Detect which cell encompasses the target text, then output its (x, y) center coordinate. 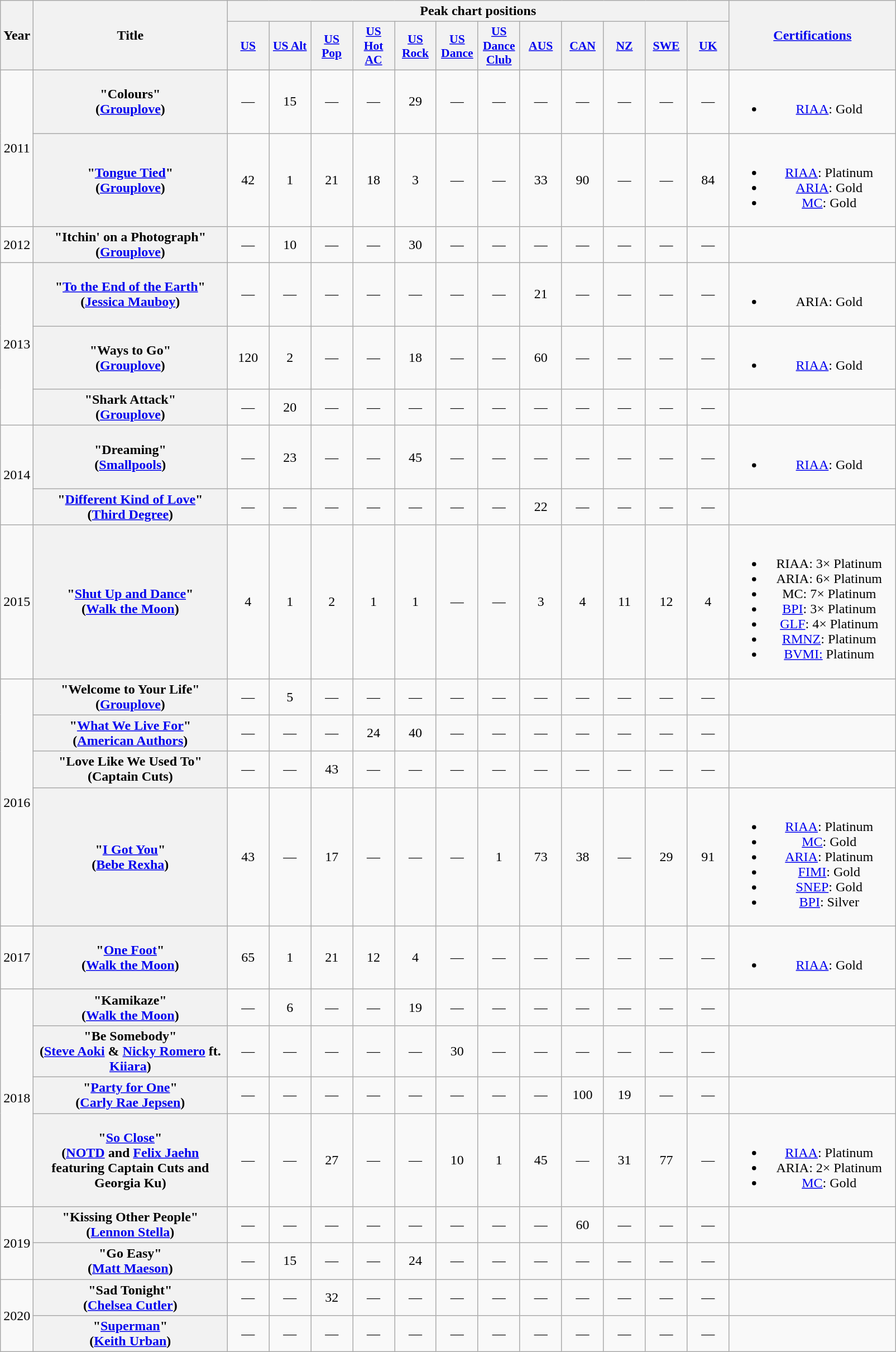
Year (17, 36)
2013 (17, 344)
20 (290, 408)
2011 (17, 148)
33 (540, 180)
27 (332, 1160)
US Dance (457, 46)
Peak chart positions (478, 11)
"I Got You"(Bebe Rexha) (131, 857)
NZ (624, 46)
2020 (17, 1316)
"Love Like We Used To"(Captain Cuts) (131, 770)
"Sad Tonight"(Chelsea Cutler) (131, 1298)
2017 (17, 957)
120 (248, 357)
"To the End of the Earth"(Jessica Mauboy) (131, 295)
"So Close"(NOTD and Felix Jaehn featuring Captain Cuts and Georgia Ku) (131, 1160)
RIAA: PlatinumMC: GoldARIA: PlatinumFIMI: GoldSNEP: GoldBPI: Silver (813, 857)
SWE (667, 46)
2015 (17, 602)
ARIA: Gold (813, 295)
"Superman"(Keith Urban) (131, 1334)
84 (708, 180)
90 (583, 180)
2018 (17, 1098)
CAN (583, 46)
2019 (17, 1243)
5 (290, 697)
"Party for One"(Carly Rae Jepsen) (131, 1095)
"Shut Up and Dance"(Walk the Moon) (131, 602)
77 (667, 1160)
US Pop (332, 46)
"Dreaming"(Smallpools) (131, 457)
40 (415, 733)
91 (708, 857)
"Itchin' on a Photograph"(Grouplove) (131, 245)
100 (583, 1095)
"One Foot"(Walk the Moon) (131, 957)
6 (290, 1007)
"Kamikaze"(Walk the Moon) (131, 1007)
38 (583, 857)
2012 (17, 245)
RIAA: 3× PlatinumARIA: 6× PlatinumMC: 7× PlatinumBPI: 3× PlatinumGLF: 4× PlatinumRMNZ: PlatinumBVMI: Platinum (813, 602)
"What We Live For"(American Authors) (131, 733)
2014 (17, 475)
"Different Kind of Love"(Third Degree) (131, 507)
US Dance Club (499, 46)
"Kissing Other People"(Lennon Stella) (131, 1225)
"Be Somebody"(Steve Aoki & Nicky Romero ft. Kiiara) (131, 1051)
42 (248, 180)
2016 (17, 802)
"Colours"(Grouplove) (131, 102)
11 (624, 602)
Certifications (813, 36)
32 (332, 1298)
"Welcome to Your Life"(Grouplove) (131, 697)
22 (540, 507)
17 (332, 857)
Title (131, 36)
"Ways to Go"(Grouplove) (131, 357)
"Tongue Tied"(Grouplove) (131, 180)
"Shark Attack"(Grouplove) (131, 408)
73 (540, 857)
RIAA: PlatinumARIA: 2× PlatinumMC: Gold (813, 1160)
65 (248, 957)
US Hot AC (374, 46)
UK (708, 46)
US Rock (415, 46)
23 (290, 457)
31 (624, 1160)
"Go Easy"(Matt Maeson) (131, 1261)
AUS (540, 46)
US Alt (290, 46)
US (248, 46)
RIAA: PlatinumARIA: GoldMC: Gold (813, 180)
